Identify which cell holds the provided text, then report its (X, Y) central coordinate. 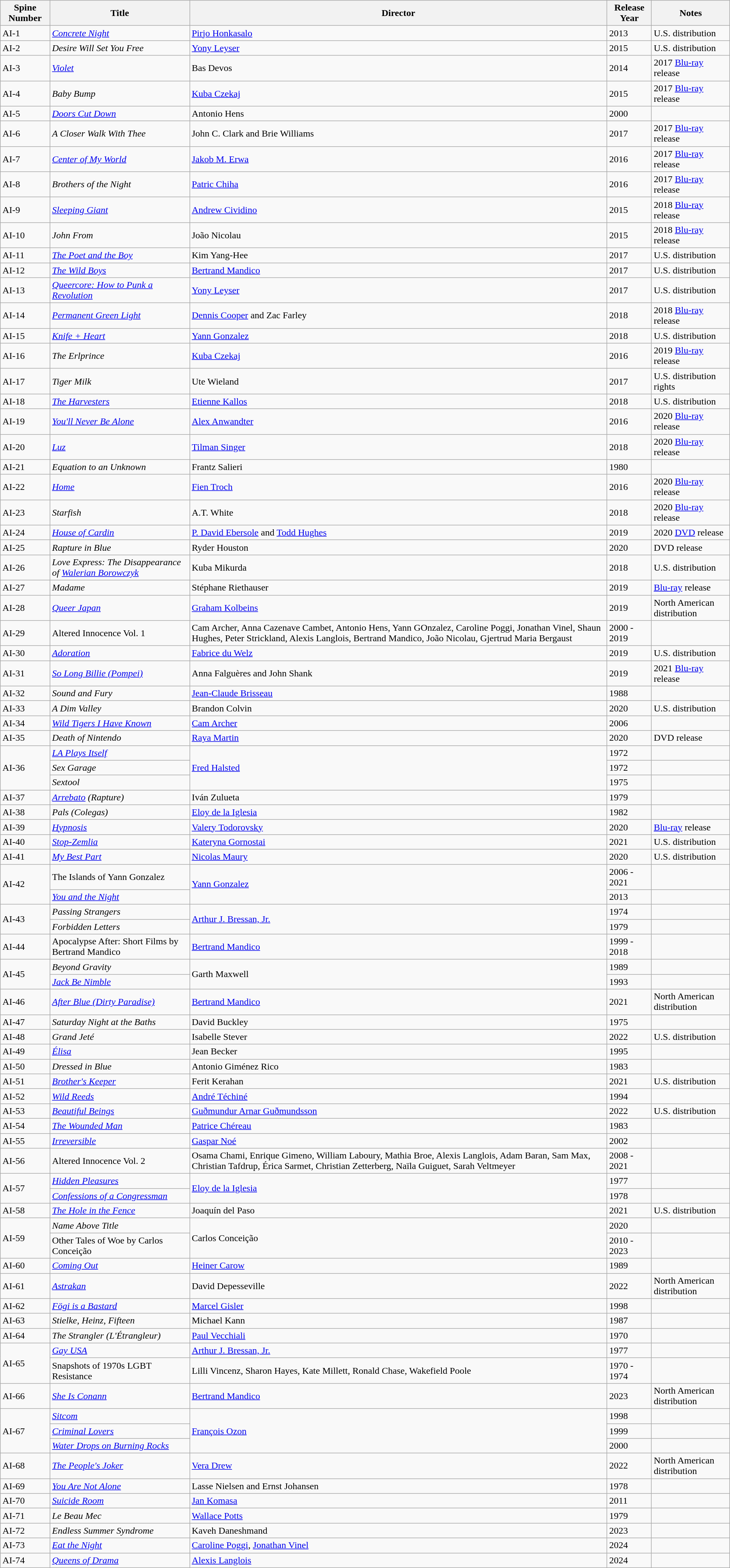
Andrew Cividino (399, 210)
Kateryna Gornostai (399, 842)
Knife + Heart (120, 336)
Love Express: The Disappearance of Walerian Borowczyk (120, 567)
AI-7 (25, 159)
House of Cardin (120, 532)
AI-25 (25, 547)
The Islands of Yann Gonzalez (120, 877)
1982 (629, 812)
You Are Not Alone (120, 1486)
AI-45 (25, 974)
My Best Part (120, 857)
The Erlprince (120, 356)
AI-6 (25, 133)
Valery Todorovsky (399, 827)
Kim Yang-Hee (399, 255)
AI-23 (25, 513)
A.T. White (399, 513)
John C. Clark and Brie Williams (399, 133)
AI-50 (25, 1066)
AI-53 (25, 1111)
Sex Garage (120, 768)
AI-5 (25, 114)
AI-2 (25, 48)
Queercore: How to Punk a Revolution (120, 290)
Arrebato (Rapture) (120, 797)
AI-52 (25, 1096)
AI-58 (25, 1211)
Kuba Mikurda (399, 567)
Kaveh Daneshmand (399, 1531)
Fabrice du Welz (399, 653)
Concrete Night (120, 33)
AI-14 (25, 316)
1970 (629, 1336)
Ryder Houston (399, 547)
AI-37 (25, 797)
1980 (629, 467)
Lasse Nielsen and Ernst Johansen (399, 1486)
Alexis Langlois (399, 1560)
Equation to an Unknown (120, 467)
Adoration (120, 653)
Center of My World (120, 159)
AI-3 (25, 68)
Stéphane Riethauser (399, 587)
AI-12 (25, 270)
Death of Nintendo (120, 738)
Nicolas Maury (399, 857)
Brothers of the Night (120, 184)
AI-26 (25, 567)
AI-73 (25, 1545)
Doors Cut Down (120, 114)
Ferit Kerahan (399, 1081)
AI-56 (25, 1161)
Élisa (120, 1052)
Wallace Potts (399, 1516)
AI-65 (25, 1363)
André Téchiné (399, 1096)
Graham Kolbeins (399, 608)
Sitcom (120, 1416)
Fögi is a Bastard (120, 1306)
AI-57 (25, 1188)
Lilli Vincenz, Sharon Hayes, Kate Millett, Ronald Chase, Wakefield Poole (399, 1371)
Patric Chiha (399, 184)
Antonio Hens (399, 114)
AI-63 (25, 1321)
A Dim Valley (120, 708)
Carlos Conceição (399, 1238)
Luz (120, 447)
Desire Will Set You Free (120, 48)
AI-33 (25, 708)
Snapshots of 1970s LGBT Resistance (120, 1371)
2021 Blu-ray release (691, 673)
Hidden Pleasures (120, 1181)
Altered Innocence Vol. 2 (120, 1161)
2006 - 2021 (629, 877)
Cam Archer (399, 723)
Sound and Fury (120, 694)
1999 - 2018 (629, 947)
Name Above Title (120, 1226)
AI-55 (25, 1141)
Permanent Green Light (120, 316)
AI-1 (25, 33)
AI-4 (25, 94)
1999 (629, 1431)
AI-10 (25, 235)
So Long Billie (Pompei) (120, 673)
P. David Ebersole and Todd Hughes (399, 532)
AI-61 (25, 1286)
Beautiful Beings (120, 1111)
Pirjo Honkasalo (399, 33)
Saturday Night at the Baths (120, 1022)
Wild Tigers I Have Known (120, 723)
LA Plays Itself (120, 753)
2008 - 2021 (629, 1161)
Queens of Drama (120, 1560)
Brother's Keeper (120, 1081)
Marcel Gisler (399, 1306)
2011 (629, 1501)
Tiger Milk (120, 381)
AI-64 (25, 1336)
2002 (629, 1141)
Le Beau Mec (120, 1516)
AI-69 (25, 1486)
AI-29 (25, 633)
Etienne Kallos (399, 401)
AI-60 (25, 1266)
AI-51 (25, 1081)
AI-66 (25, 1396)
Gay USA (120, 1350)
Release Year (629, 13)
AI-31 (25, 673)
Heiner Carow (399, 1266)
AI-21 (25, 467)
The People's Joker (120, 1466)
AI-35 (25, 738)
AI-71 (25, 1516)
U.S. distribution rights (691, 381)
2020 DVD release (691, 532)
David Depesseville (399, 1286)
AI-36 (25, 768)
Alex Anwandter (399, 421)
AI-46 (25, 1002)
2006 (629, 723)
AI-32 (25, 694)
Criminal Lovers (120, 1431)
The Wild Boys (120, 270)
AI-70 (25, 1501)
AI-24 (25, 532)
Other Tales of Woe by Carlos Conceição (120, 1246)
Rapture in Blue (120, 547)
Madame (120, 587)
Sextool (120, 782)
1994 (629, 1096)
AI-30 (25, 653)
AI-42 (25, 885)
Sleeping Giant (120, 210)
AI-40 (25, 842)
AI-28 (25, 608)
Altered Innocence Vol. 1 (120, 633)
AI-39 (25, 827)
Astrakan (120, 1286)
The Wounded Man (120, 1126)
Coming Out (120, 1266)
Jan Komasa (399, 1501)
1993 (629, 982)
AI-49 (25, 1052)
Spine Number (25, 13)
AI-44 (25, 947)
AI-18 (25, 401)
2000 - 2019 (629, 633)
Hypnosis (120, 827)
Home (120, 487)
Stielke, Heinz, Fifteen (120, 1321)
1988 (629, 694)
Irreversible (120, 1141)
AI-41 (25, 857)
Grand Jeté (120, 1037)
AI-16 (25, 356)
John From (120, 235)
1974 (629, 912)
AI-22 (25, 487)
Gaspar Noé (399, 1141)
Endless Summer Syndrome (120, 1531)
Jean-Claude Brisseau (399, 694)
François Ozon (399, 1431)
Paul Vecchiali (399, 1336)
2014 (629, 68)
Wild Reeds (120, 1096)
Dressed in Blue (120, 1066)
AI-74 (25, 1560)
Guðmundur Arnar Guðmundsson (399, 1111)
She Is Conann (120, 1396)
AI-8 (25, 184)
Fred Halsted (399, 768)
Starfish (120, 513)
The Harvesters (120, 401)
Garth Maxwell (399, 974)
The Hole in the Fence (120, 1211)
AI-11 (25, 255)
AI-27 (25, 587)
Eat the Night (120, 1545)
Tilman Singer (399, 447)
After Blue (Dirty Paradise) (120, 1002)
You'll Never Be Alone (120, 421)
Brandon Colvin (399, 708)
Vera Drew (399, 1466)
The Strangler (L'Étrangleur) (120, 1336)
AI-43 (25, 919)
2019 Blu-ray release (691, 356)
Notes (691, 13)
Confessions of a Congressman (120, 1196)
AI-20 (25, 447)
Director (399, 13)
AI-72 (25, 1531)
Antonio Giménez Rico (399, 1066)
Violet (120, 68)
2010 - 2023 (629, 1246)
AI-67 (25, 1431)
1987 (629, 1321)
Patrice Chéreau (399, 1126)
João Nicolau (399, 235)
AI-13 (25, 290)
Ute Wieland (399, 381)
Suicide Room (120, 1501)
Passing Strangers (120, 912)
Joaquín del Paso (399, 1211)
A Closer Walk With Thee (120, 133)
Stop-Zemlia (120, 842)
Baby Bump (120, 94)
The Poet and the Boy (120, 255)
David Buckley (399, 1022)
Michael Kann (399, 1321)
Jakob M. Erwa (399, 159)
AI-15 (25, 336)
Anna Falguères and John Shank (399, 673)
Bas Devos (399, 68)
1995 (629, 1052)
Water Drops on Burning Rocks (120, 1446)
Isabelle Stever (399, 1037)
AI-17 (25, 381)
AI-48 (25, 1037)
Apocalypse After: Short Films by Bertrand Mandico (120, 947)
AI-9 (25, 210)
1970 - 1974 (629, 1371)
AI-34 (25, 723)
AI-38 (25, 812)
AI-54 (25, 1126)
You and the Night (120, 897)
Fien Troch (399, 487)
Forbidden Letters (120, 927)
Beyond Gravity (120, 967)
Iván Zulueta (399, 797)
Dennis Cooper and Zac Farley (399, 316)
AI-59 (25, 1238)
Pals (Colegas) (120, 812)
Caroline Poggi, Jonathan Vinel (399, 1545)
Queer Japan (120, 608)
AI-62 (25, 1306)
AI-68 (25, 1466)
AI-47 (25, 1022)
Frantz Salieri (399, 467)
Raya Martin (399, 738)
Jack Be Nimble (120, 982)
AI-19 (25, 421)
Title (120, 13)
Jean Becker (399, 1052)
